Locate the cell with the specified text and output its (x, y) center coordinate. 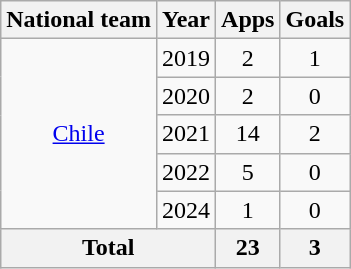
14 (248, 134)
Total (108, 248)
23 (248, 248)
2020 (186, 96)
Chile (79, 134)
5 (248, 172)
3 (315, 248)
Goals (315, 20)
2019 (186, 58)
2021 (186, 134)
Year (186, 20)
National team (79, 20)
2022 (186, 172)
2024 (186, 210)
Apps (248, 20)
